Return the [X, Y] coordinate for the center point of the cell that contains the specified text.  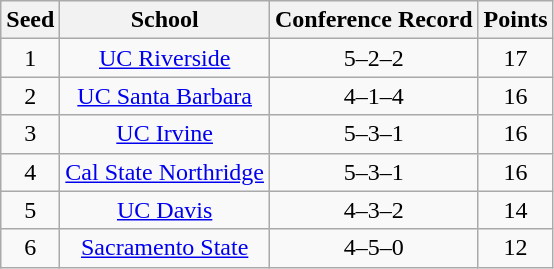
4 [30, 172]
UC Santa Barbara [165, 96]
Sacramento State [165, 248]
6 [30, 248]
3 [30, 134]
Cal State Northridge [165, 172]
17 [516, 58]
Points [516, 20]
4–1–4 [374, 96]
UC Riverside [165, 58]
1 [30, 58]
5–2–2 [374, 58]
12 [516, 248]
School [165, 20]
14 [516, 210]
UC Irvine [165, 134]
4–5–0 [374, 248]
4–3–2 [374, 210]
Conference Record [374, 20]
UC Davis [165, 210]
5 [30, 210]
Seed [30, 20]
2 [30, 96]
